Capture the cell that displays the provided text and extract its (X, Y) central coordinate. 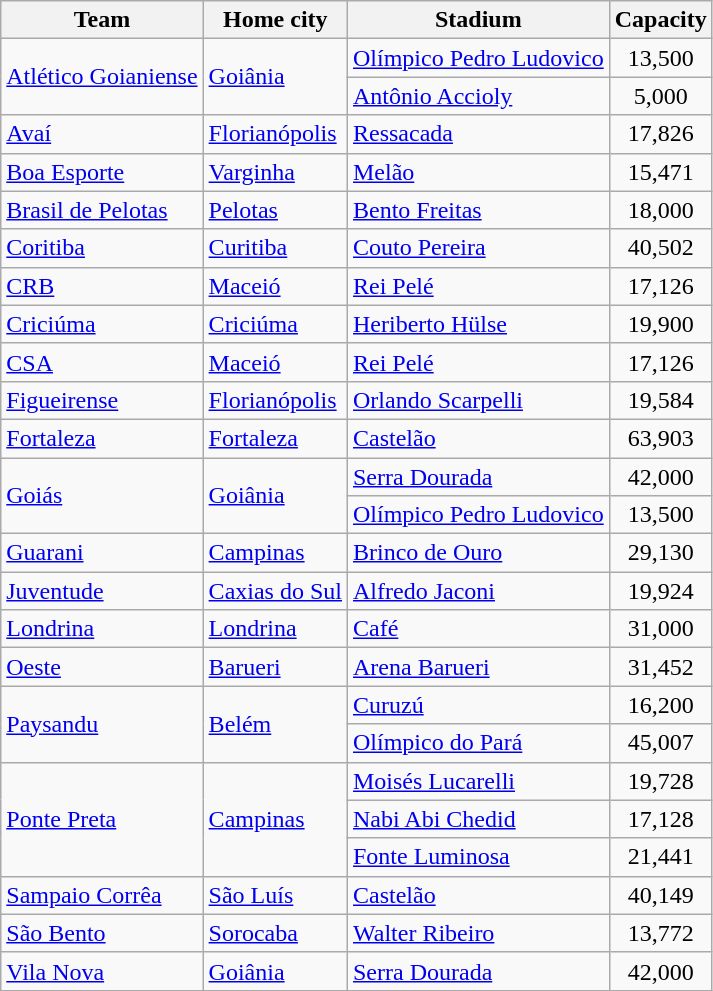
63,903 (660, 438)
Juventude (102, 591)
Avaí (102, 134)
Arena Barueri (478, 667)
31,452 (660, 667)
Sampaio Corrêa (102, 895)
Barueri (275, 667)
Figueirense (102, 400)
Nabi Abi Chedid (478, 819)
Brinco de Ouro (478, 553)
17,128 (660, 819)
Stadium (478, 20)
Orlando Scarpelli (478, 400)
Varginha (275, 172)
13,772 (660, 933)
Walter Ribeiro (478, 933)
18,000 (660, 210)
Moisés Lucarelli (478, 781)
16,200 (660, 705)
40,149 (660, 895)
CRB (102, 286)
Café (478, 629)
Boa Esporte (102, 172)
Guarani (102, 553)
19,924 (660, 591)
17,826 (660, 134)
Sorocaba (275, 933)
Heriberto Hülse (478, 324)
Atlético Goianiense (102, 77)
Brasil de Pelotas (102, 210)
Coritiba (102, 248)
31,000 (660, 629)
29,130 (660, 553)
19,900 (660, 324)
Capacity (660, 20)
21,441 (660, 857)
Alfredo Jaconi (478, 591)
15,471 (660, 172)
Paysandu (102, 724)
Home city (275, 20)
Curuzú (478, 705)
São Luís (275, 895)
Ressacada (478, 134)
Olímpico do Pará (478, 743)
Ponte Preta (102, 819)
Couto Pereira (478, 248)
Oeste (102, 667)
45,007 (660, 743)
Fonte Luminosa (478, 857)
40,502 (660, 248)
Bento Freitas (478, 210)
Antônio Accioly (478, 96)
Goiás (102, 496)
Caxias do Sul (275, 591)
CSA (102, 362)
19,584 (660, 400)
São Bento (102, 933)
Belém (275, 724)
Melão (478, 172)
19,728 (660, 781)
Curitiba (275, 248)
Vila Nova (102, 971)
Team (102, 20)
5,000 (660, 96)
Pelotas (275, 210)
